Provide the (X, Y) coordinate of the cell's center where the given text is located.  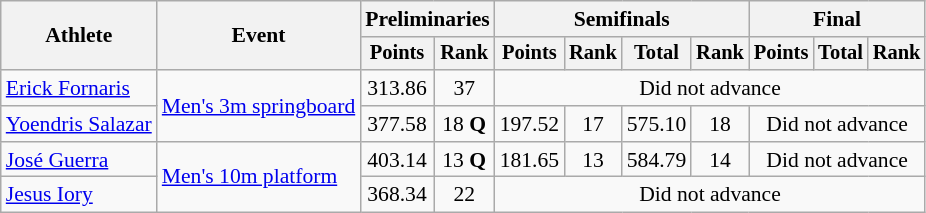
22 (464, 195)
18 (720, 124)
Yoendris Salazar (79, 124)
Men's 10m platform (258, 178)
584.79 (656, 160)
368.34 (397, 195)
313.86 (397, 88)
14 (720, 160)
Men's 3m springboard (258, 106)
17 (593, 124)
Athlete (79, 36)
José Guerra (79, 160)
Erick Fornaris (79, 88)
Event (258, 36)
Preliminaries (427, 19)
18 Q (464, 124)
575.10 (656, 124)
181.65 (530, 160)
197.52 (530, 124)
Final (838, 19)
403.14 (397, 160)
Semifinals (622, 19)
377.58 (397, 124)
13 (593, 160)
13 Q (464, 160)
37 (464, 88)
Jesus Iory (79, 195)
